Output the (x, y) coordinate of the center of the cell containing the given text.  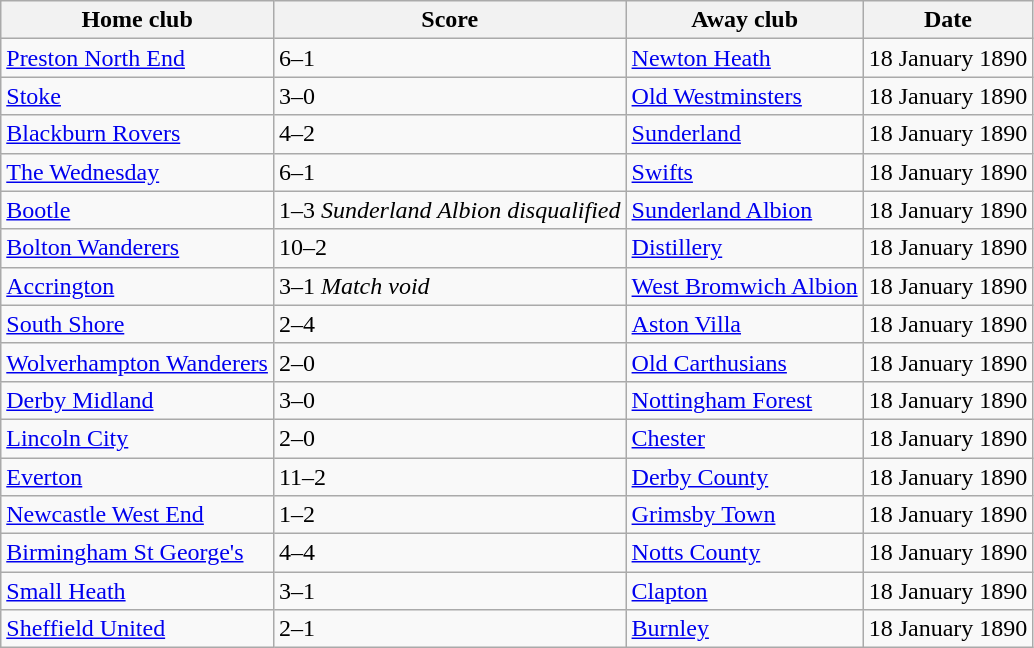
Old Carthusians (744, 362)
Grimsby Town (744, 515)
The Wednesday (138, 172)
Derby Midland (138, 400)
Distillery (744, 248)
Bolton Wanderers (138, 248)
Notts County (744, 553)
1–3 Sunderland Albion disqualified (450, 210)
Nottingham Forest (744, 400)
2–4 (450, 324)
Home club (138, 20)
Wolverhampton Wanderers (138, 362)
11–2 (450, 477)
Stoke (138, 96)
4–4 (450, 553)
10–2 (450, 248)
Blackburn Rovers (138, 134)
Newcastle West End (138, 515)
Preston North End (138, 58)
2–1 (450, 629)
Everton (138, 477)
Aston Villa (744, 324)
1–2 (450, 515)
South Shore (138, 324)
Chester (744, 438)
Swifts (744, 172)
Score (450, 20)
Sheffield United (138, 629)
Burnley (744, 629)
Old Westminsters (744, 96)
Sunderland (744, 134)
3–1 Match void (450, 286)
West Bromwich Albion (744, 286)
Accrington (138, 286)
Clapton (744, 591)
3–1 (450, 591)
Bootle (138, 210)
Date (948, 20)
Away club (744, 20)
Small Heath (138, 591)
Sunderland Albion (744, 210)
Newton Heath (744, 58)
4–2 (450, 134)
Birmingham St George's (138, 553)
Derby County (744, 477)
Lincoln City (138, 438)
